Pinpoint the cell where the given text exists, returning its (x, y) midpoint coordinate. 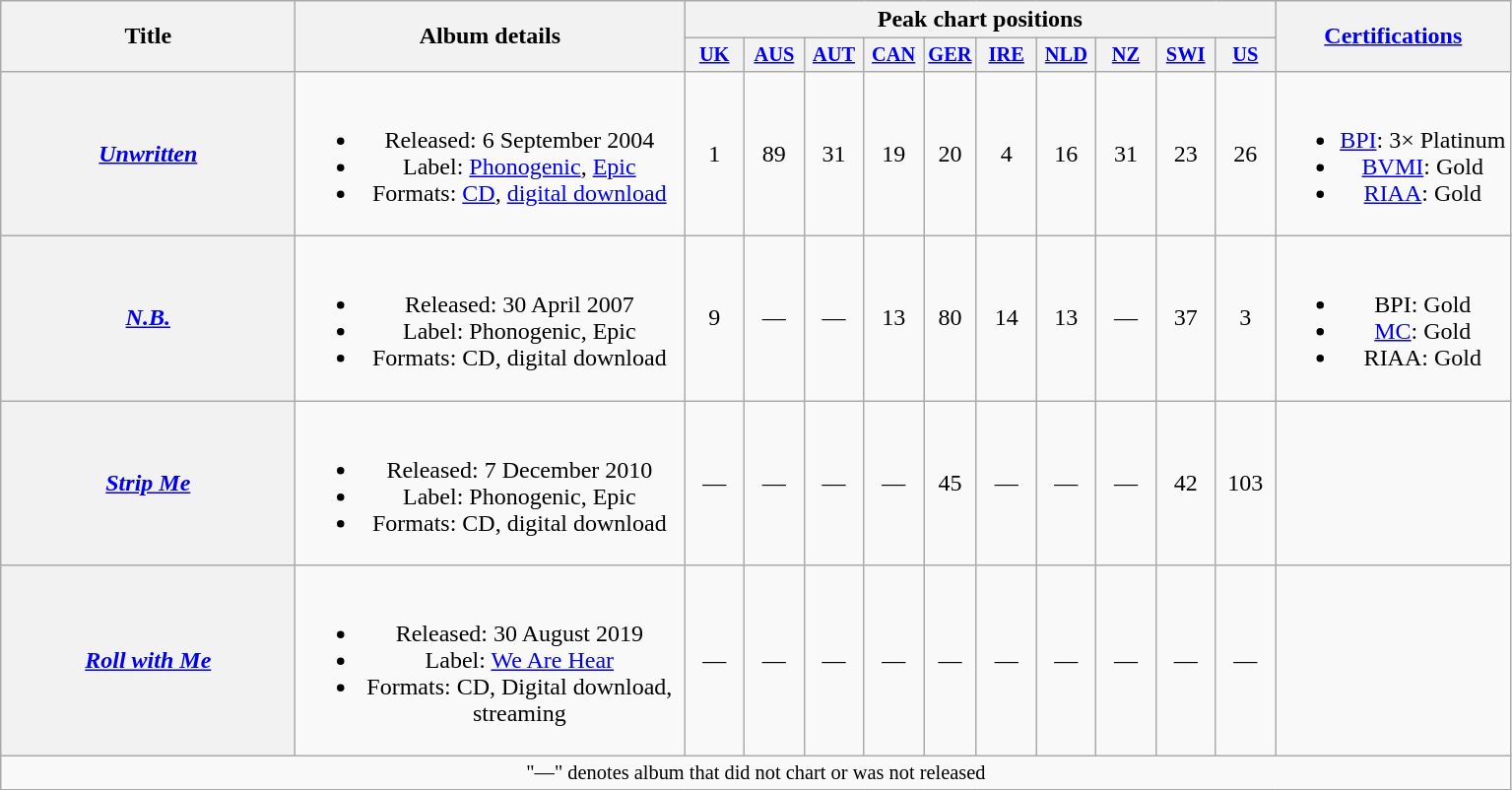
23 (1186, 154)
"—" denotes album that did not chart or was not released (756, 773)
9 (715, 319)
3 (1245, 319)
NZ (1127, 55)
37 (1186, 319)
16 (1066, 154)
19 (894, 154)
89 (774, 154)
14 (1007, 319)
45 (951, 483)
AUS (774, 55)
CAN (894, 55)
Unwritten (148, 154)
Released: 30 August 2019Label: We Are HearFormats: CD, Digital download, streaming (491, 661)
AUT (833, 55)
1 (715, 154)
26 (1245, 154)
Album details (491, 36)
80 (951, 319)
SWI (1186, 55)
Strip Me (148, 483)
BPI: 3× PlatinumBVMI: GoldRIAA: Gold (1393, 154)
UK (715, 55)
N.B. (148, 319)
IRE (1007, 55)
Certifications (1393, 36)
4 (1007, 154)
42 (1186, 483)
20 (951, 154)
GER (951, 55)
103 (1245, 483)
Title (148, 36)
NLD (1066, 55)
Released: 6 September 2004Label: Phonogenic, EpicFormats: CD, digital download (491, 154)
Roll with Me (148, 661)
Peak chart positions (980, 20)
Released: 7 December 2010Label: Phonogenic, EpicFormats: CD, digital download (491, 483)
US (1245, 55)
BPI: GoldMC: GoldRIAA: Gold (1393, 319)
Released: 30 April 2007Label: Phonogenic, EpicFormats: CD, digital download (491, 319)
